Detect which cell encompasses the target text, then output its (x, y) center coordinate. 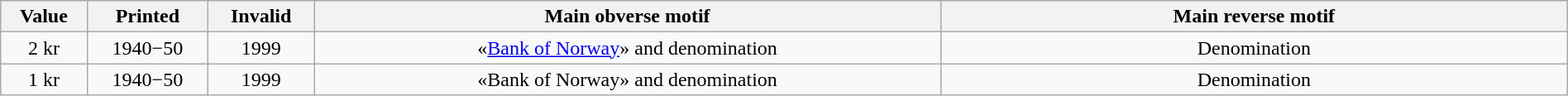
Invalid (261, 17)
Value (44, 17)
2 kr (44, 48)
Main reverse motif (1254, 17)
Main obverse motif (628, 17)
1 kr (44, 79)
Printed (147, 17)
